Identify which cell holds the provided text, then report its [X, Y] central coordinate. 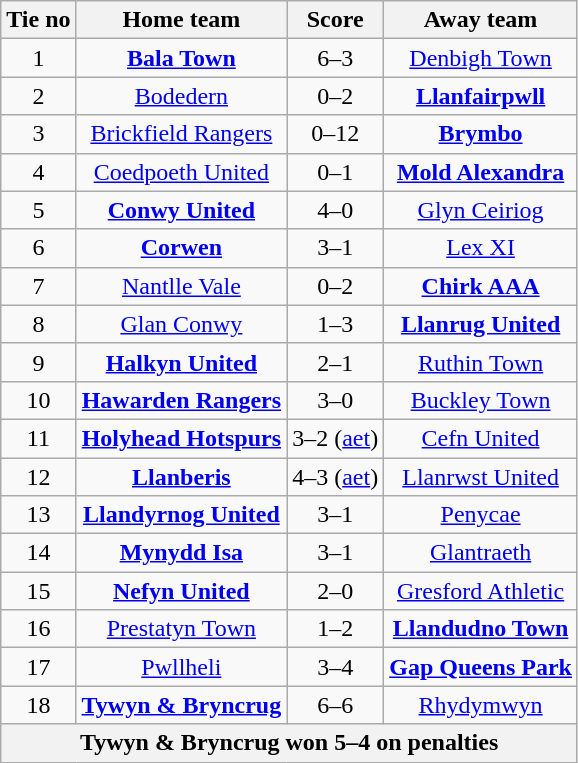
0–12 [336, 134]
Ruthin Town [481, 362]
3–2 (aet) [336, 438]
Brymbo [481, 134]
13 [38, 515]
4–3 (aet) [336, 477]
2–0 [336, 591]
8 [38, 324]
Glyn Ceiriog [481, 210]
Penycae [481, 515]
3–4 [336, 667]
Cefn United [481, 438]
1–2 [336, 629]
9 [38, 362]
3–0 [336, 400]
Coedpoeth United [182, 172]
Bodedern [182, 96]
11 [38, 438]
16 [38, 629]
15 [38, 591]
18 [38, 705]
1 [38, 58]
5 [38, 210]
Conwy United [182, 210]
Score [336, 20]
Holyhead Hotspurs [182, 438]
Llandudno Town [481, 629]
Away team [481, 20]
Chirk AAA [481, 286]
Pwllheli [182, 667]
Llanberis [182, 477]
Mynydd Isa [182, 553]
14 [38, 553]
2–1 [336, 362]
7 [38, 286]
Denbigh Town [481, 58]
Glan Conwy [182, 324]
Brickfield Rangers [182, 134]
2 [38, 96]
Llandyrnog United [182, 515]
Prestatyn Town [182, 629]
1–3 [336, 324]
10 [38, 400]
0–1 [336, 172]
4 [38, 172]
Tie no [38, 20]
3 [38, 134]
Nefyn United [182, 591]
Gresford Athletic [481, 591]
6–6 [336, 705]
Home team [182, 20]
Corwen [182, 248]
6 [38, 248]
Llanfairpwll [481, 96]
12 [38, 477]
4–0 [336, 210]
Tywyn & Bryncrug [182, 705]
Hawarden Rangers [182, 400]
Buckley Town [481, 400]
6–3 [336, 58]
Glantraeth [481, 553]
Llanrug United [481, 324]
Bala Town [182, 58]
Gap Queens Park [481, 667]
Tywyn & Bryncrug won 5–4 on penalties [290, 743]
Rhydymwyn [481, 705]
Mold Alexandra [481, 172]
Halkyn United [182, 362]
Lex XI [481, 248]
17 [38, 667]
Llanrwst United [481, 477]
Nantlle Vale [182, 286]
